Scan for the cell matching the given text and deliver its (X, Y) coordinate at center. 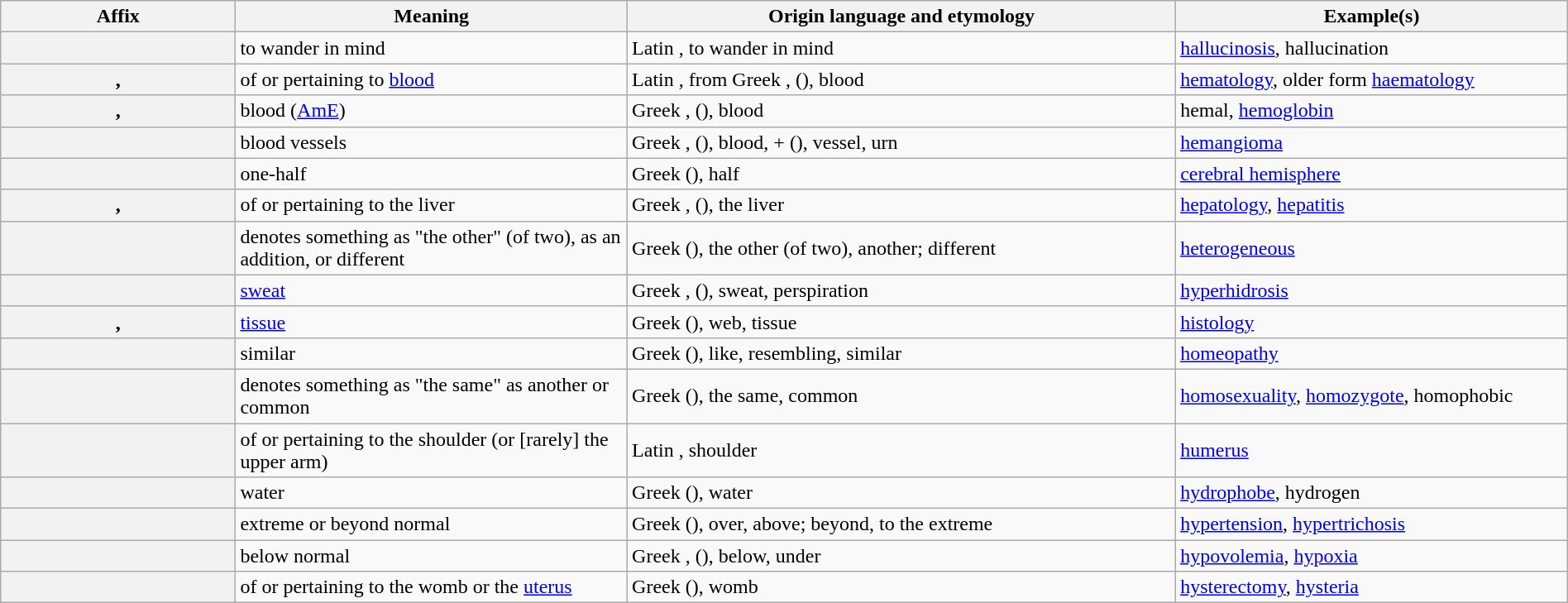
hydrophobe, hydrogen (1372, 493)
Greek (), like, resembling, similar (901, 353)
hemal, hemoglobin (1372, 111)
below normal (432, 556)
hyperhidrosis (1372, 290)
Latin , shoulder (901, 450)
Meaning (432, 17)
hallucinosis, hallucination (1372, 48)
of or pertaining to the liver (432, 205)
heterogeneous (1372, 248)
homeopathy (1372, 353)
Example(s) (1372, 17)
Affix (118, 17)
Greek (), web, tissue (901, 322)
similar (432, 353)
hysterectomy, hysteria (1372, 587)
denotes something as "the same" as another or common (432, 395)
of or pertaining to the womb or the uterus (432, 587)
Greek , (), blood, + (), vessel, urn (901, 142)
water (432, 493)
Greek (), over, above; beyond, to the extreme (901, 524)
one-half (432, 174)
Greek (), womb (901, 587)
Latin , from Greek , (), blood (901, 79)
histology (1372, 322)
Latin , to wander in mind (901, 48)
Greek (), the same, common (901, 395)
denotes something as "the other" (of two), as an addition, or different (432, 248)
Greek (), half (901, 174)
Greek , (), below, under (901, 556)
Origin language and etymology (901, 17)
tissue (432, 322)
hemangioma (1372, 142)
blood vessels (432, 142)
homosexuality, homozygote, homophobic (1372, 395)
hypertension, hypertrichosis (1372, 524)
hypovolemia, hypoxia (1372, 556)
of or pertaining to blood (432, 79)
blood (AmE) (432, 111)
Greek (), water (901, 493)
sweat (432, 290)
Greek , (), blood (901, 111)
of or pertaining to the shoulder (or [rarely] the upper arm) (432, 450)
humerus (1372, 450)
hematology, older form haematology (1372, 79)
Greek (), the other (of two), another; different (901, 248)
extreme or beyond normal (432, 524)
Greek , (), sweat, perspiration (901, 290)
cerebral hemisphere (1372, 174)
hepatology, hepatitis (1372, 205)
to wander in mind (432, 48)
Greek , (), the liver (901, 205)
